Capture the cell that displays the provided text and extract its [X, Y] central coordinate. 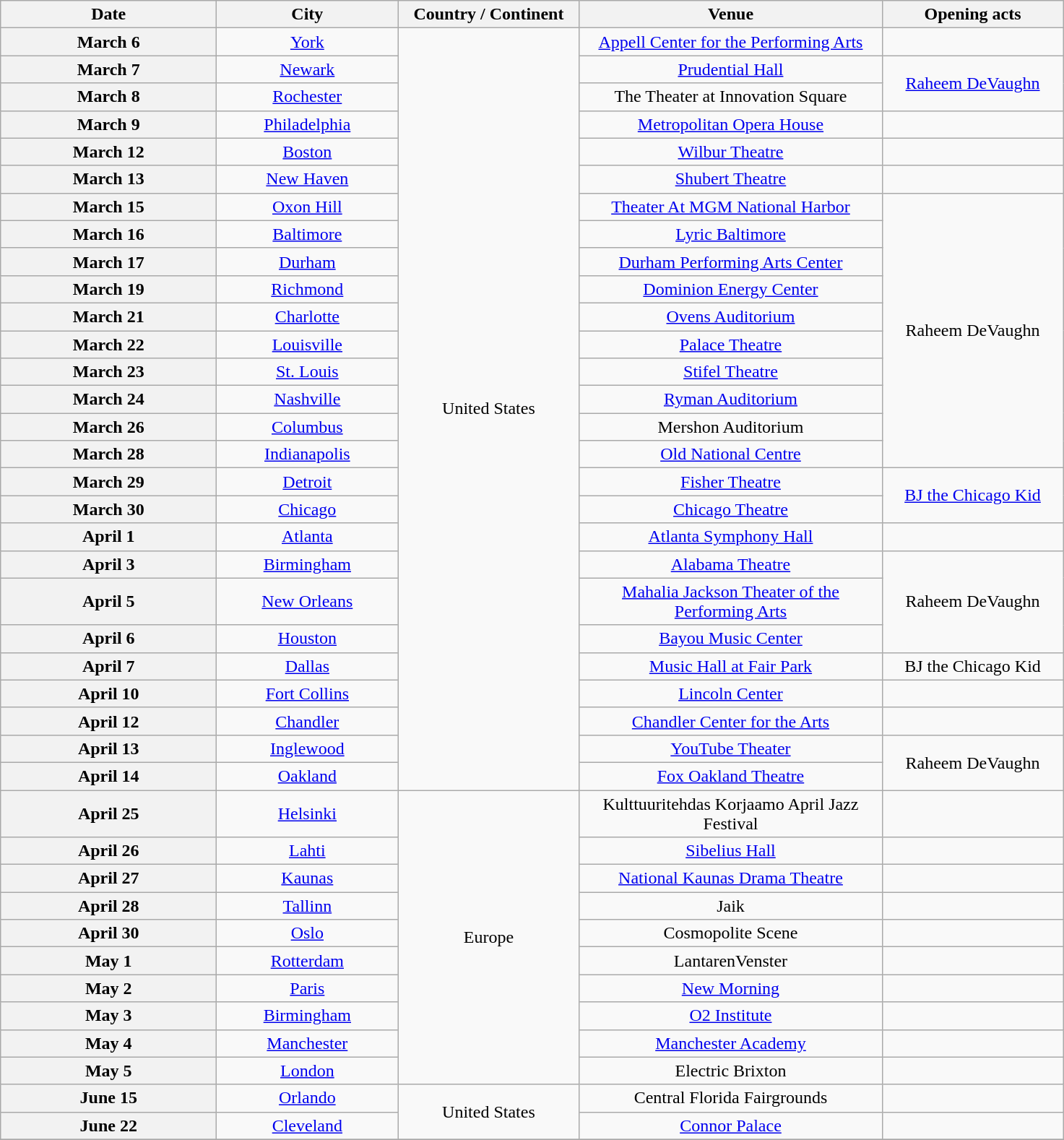
Country / Continent [488, 14]
Central Florida Fairgrounds [731, 1098]
April 25 [108, 813]
New Morning [731, 988]
April 10 [108, 694]
April 26 [108, 851]
March 23 [108, 372]
Lincoln Center [731, 694]
Palace Theatre [731, 345]
Charlotte [308, 316]
Dominion Energy Center [731, 289]
Music Hall at Fair Park [731, 666]
Theater At MGM National Harbor [731, 207]
April 12 [108, 721]
O2 Institute [731, 1016]
Atlanta Symphony Hall [731, 537]
Venue [731, 14]
Inglewood [308, 748]
March 29 [108, 482]
Old National Centre [731, 454]
Orlando [308, 1098]
Richmond [308, 289]
March 21 [108, 316]
Kaunas [308, 878]
Mershon Auditorium [731, 427]
Connor Palace [731, 1126]
Helsinki [308, 813]
April 27 [108, 878]
Oakland [308, 776]
The Theater at Innovation Square [731, 97]
Houston [308, 639]
Fort Collins [308, 694]
Ryman Auditorium [731, 400]
London [308, 1071]
York [308, 42]
Kulttuuritehdas Korjaamo April Jazz Festival [731, 813]
March 28 [108, 454]
April 3 [108, 564]
YouTube Theater [731, 748]
Appell Center for the Performing Arts [731, 42]
Durham [308, 262]
Jaik [731, 906]
Newark [308, 69]
May 1 [108, 961]
Nashville [308, 400]
Electric Brixton [731, 1071]
New Orleans [308, 601]
May 3 [108, 1016]
March 7 [108, 69]
April 13 [108, 748]
Fisher Theatre [731, 482]
Ovens Auditorium [731, 316]
Cleveland [308, 1126]
Tallinn [308, 906]
New Haven [308, 179]
Mahalia Jackson Theater of the Performing Arts [731, 601]
Rotterdam [308, 961]
Opening acts [972, 14]
June 15 [108, 1098]
Shubert Theatre [731, 179]
Prudential Hall [731, 69]
March 26 [108, 427]
May 2 [108, 988]
March 19 [108, 289]
Manchester Academy [731, 1043]
Alabama Theatre [731, 564]
Bayou Music Center [731, 639]
March 8 [108, 97]
March 6 [108, 42]
March 30 [108, 509]
Chandler Center for the Arts [731, 721]
Baltimore [308, 234]
Chicago [308, 509]
April 14 [108, 776]
Columbus [308, 427]
Chandler [308, 721]
May 4 [108, 1043]
Oslo [308, 933]
Metropolitan Opera House [731, 124]
June 22 [108, 1126]
National Kaunas Drama Theatre [731, 878]
Indianapolis [308, 454]
Manchester [308, 1043]
Fox Oakland Theatre [731, 776]
April 28 [108, 906]
Boston [308, 152]
St. Louis [308, 372]
Dallas [308, 666]
April 7 [108, 666]
Lahti [308, 851]
March 13 [108, 179]
April 1 [108, 537]
Wilbur Theatre [731, 152]
City [308, 14]
Rochester [308, 97]
March 16 [108, 234]
Durham Performing Arts Center [731, 262]
Atlanta [308, 537]
Sibelius Hall [731, 851]
Philadelphia [308, 124]
May 5 [108, 1071]
March 9 [108, 124]
Lyric Baltimore [731, 234]
Chicago Theatre [731, 509]
March 17 [108, 262]
March 22 [108, 345]
Paris [308, 988]
April 30 [108, 933]
Stifel Theatre [731, 372]
April 5 [108, 601]
March 15 [108, 207]
Europe [488, 938]
Oxon Hill [308, 207]
Cosmopolite Scene [731, 933]
LantarenVenster [731, 961]
March 12 [108, 152]
Detroit [308, 482]
Louisville [308, 345]
March 24 [108, 400]
April 6 [108, 639]
Date [108, 14]
